Search for the cell housing the specified text and yield its [x, y] center coordinate. 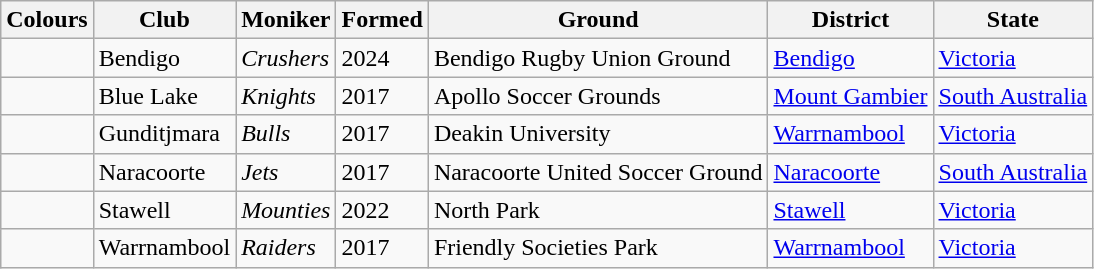
Colours [47, 20]
North Park [598, 210]
State [1013, 20]
Gunditjmara [164, 134]
Bulls [286, 134]
Mounties [286, 210]
District [850, 20]
Club [164, 20]
Ground [598, 20]
Crushers [286, 58]
Bendigo Rugby Union Ground [598, 58]
Apollo Soccer Grounds [598, 96]
Jets [286, 172]
2024 [382, 58]
Naracoorte United Soccer Ground [598, 172]
Raiders [286, 248]
Friendly Societies Park [598, 248]
2022 [382, 210]
Mount Gambier [850, 96]
Knights [286, 96]
Deakin University [598, 134]
Blue Lake [164, 96]
Moniker [286, 20]
Formed [382, 20]
